Extract the (X, Y) coordinate from the center of the cell holding the provided text.  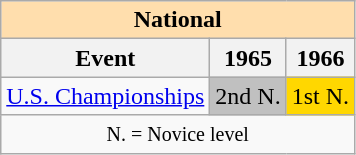
2nd N. (248, 96)
1966 (320, 58)
National (178, 20)
1st N. (320, 96)
Event (106, 58)
1965 (248, 58)
N. = Novice level (178, 134)
U.S. Championships (106, 96)
